Identify which cell holds the provided text, then report its (x, y) central coordinate. 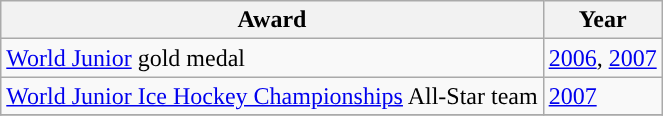
World Junior Ice Hockey Championships All-Star team (272, 96)
Year (602, 20)
2007 (602, 96)
World Junior gold medal (272, 58)
Award (272, 20)
2006, 2007 (602, 58)
